Extract the [X, Y] coordinate from the center of the cell holding the provided text.  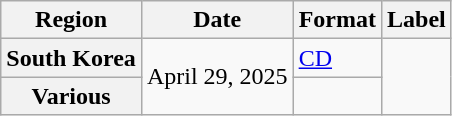
Various [72, 96]
Date [217, 20]
South Korea [72, 58]
Label [416, 20]
Region [72, 20]
April 29, 2025 [217, 77]
Format [337, 20]
CD [337, 58]
